Identify which cell holds the provided text, then report its [x, y] central coordinate. 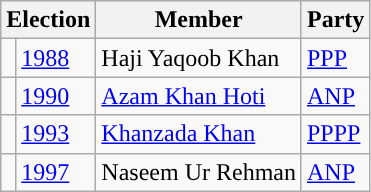
Naseem Ur Rehman [199, 172]
Haji Yaqoob Khan [199, 58]
Party [335, 20]
Member [199, 20]
PPPP [335, 134]
Azam Khan Hoti [199, 96]
PPP [335, 58]
Khanzada Khan [199, 134]
1993 [56, 134]
1997 [56, 172]
1988 [56, 58]
1990 [56, 96]
Election [48, 20]
